Find where the given text appears and provide that cell's center as [X, Y] coordinate. 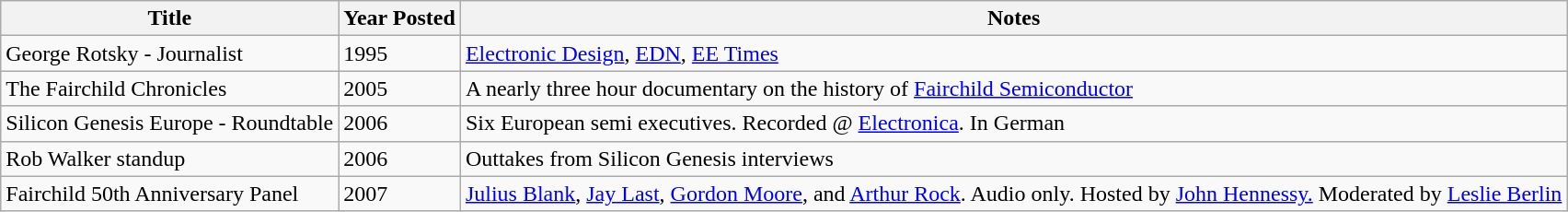
Electronic Design, EDN, EE Times [1014, 53]
Six European semi executives. Recorded @ Electronica. In German [1014, 124]
Julius Blank, Jay Last, Gordon Moore, and Arthur Rock. Audio only. Hosted by John Hennessy. Moderated by Leslie Berlin [1014, 194]
2005 [399, 88]
1995 [399, 53]
2007 [399, 194]
Title [169, 18]
Year Posted [399, 18]
Silicon Genesis Europe - Roundtable [169, 124]
Outtakes from Silicon Genesis interviews [1014, 159]
The Fairchild Chronicles [169, 88]
Notes [1014, 18]
Rob Walker standup [169, 159]
George Rotsky - Journalist [169, 53]
A nearly three hour documentary on the history of Fairchild Semiconductor [1014, 88]
Fairchild 50th Anniversary Panel [169, 194]
